Extract the [x, y] coordinate from the center of the cell holding the provided text.  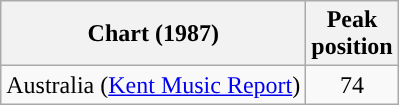
Chart (1987) [154, 34]
Australia (Kent Music Report) [154, 85]
Peakposition [352, 34]
74 [352, 85]
